Identify which cell holds the provided text, then report its [x, y] central coordinate. 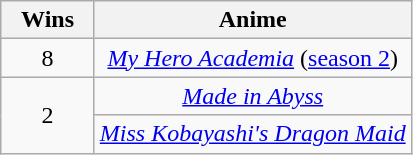
My Hero Academia (season 2) [252, 58]
2 [48, 115]
Wins [48, 20]
8 [48, 58]
Made in Abyss [252, 96]
Anime [252, 20]
Miss Kobayashi's Dragon Maid [252, 134]
